Detect which cell encompasses the target text, then output its [x, y] center coordinate. 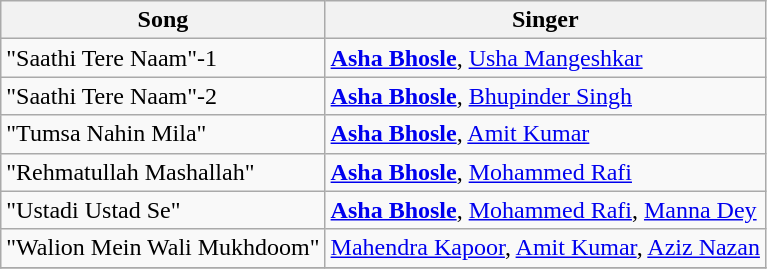
"Tumsa Nahin Mila" [163, 134]
Mahendra Kapoor, Amit Kumar, Aziz Nazan [545, 248]
"Rehmatullah Mashallah" [163, 172]
"Saathi Tere Naam"-2 [163, 96]
"Walion Mein Wali Mukhdoom" [163, 248]
Asha Bhosle, Amit Kumar [545, 134]
Asha Bhosle, Bhupinder Singh [545, 96]
"Ustadi Ustad Se" [163, 210]
Song [163, 20]
Asha Bhosle, Usha Mangeshkar [545, 58]
"Saathi Tere Naam"-1 [163, 58]
Singer [545, 20]
Asha Bhosle, Mohammed Rafi [545, 172]
Asha Bhosle, Mohammed Rafi, Manna Dey [545, 210]
